Return the (X, Y) coordinate for the center point of the cell that contains the specified text.  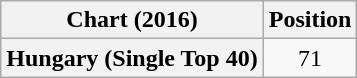
Hungary (Single Top 40) (132, 58)
71 (310, 58)
Chart (2016) (132, 20)
Position (310, 20)
